Return the [X, Y] coordinate for the center point of the cell that contains the specified text.  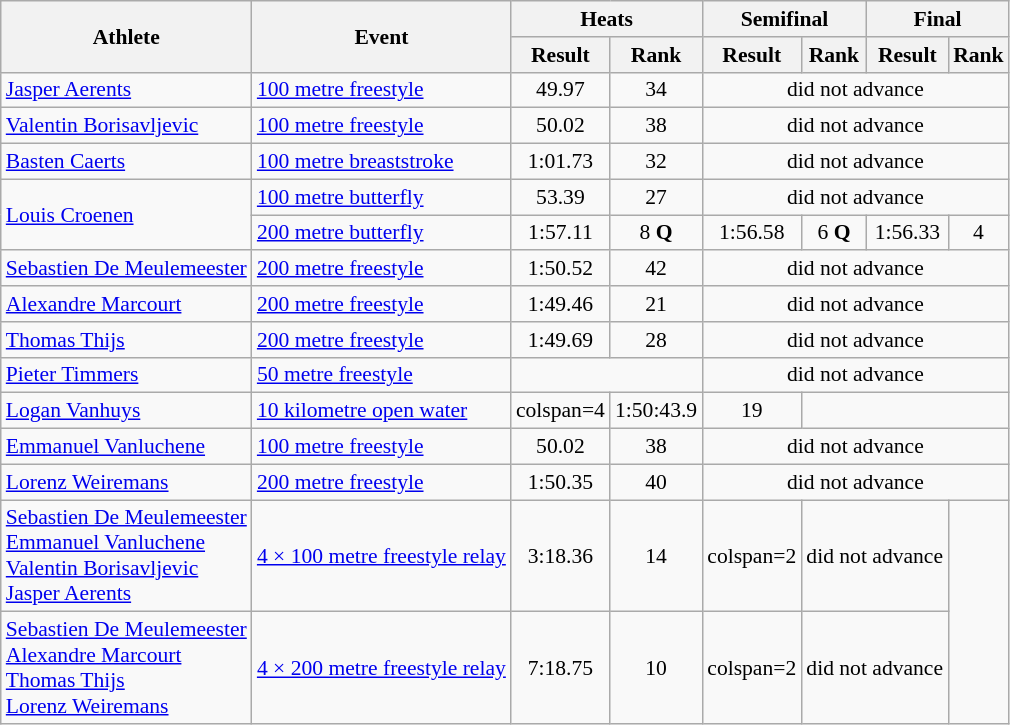
Sebastien De Meulemeester [126, 269]
1:57.11 [560, 233]
Semifinal [784, 19]
Pieter Timmers [126, 375]
1:56.33 [908, 233]
8 Q [656, 233]
21 [656, 304]
Emmanuel Vanluchene [126, 447]
42 [656, 269]
53.39 [560, 197]
Valentin Borisavljevic [126, 126]
Heats [606, 19]
Event [382, 36]
1:50.52 [560, 269]
14 [656, 556]
100 metre breaststroke [382, 162]
Sebastien De MeulemeesterEmmanuel VanlucheneValentin BorisavljevicJasper Aerents [126, 556]
1:50.35 [560, 482]
100 metre butterfly [382, 197]
34 [656, 90]
1:49.46 [560, 304]
Jasper Aerents [126, 90]
Sebastien De MeulemeesterAlexandre MarcourtThomas ThijsLorenz Weiremans [126, 668]
1:50:43.9 [656, 411]
Logan Vanhuys [126, 411]
10 kilometre open water [382, 411]
Final [938, 19]
28 [656, 340]
Alexandre Marcourt [126, 304]
27 [656, 197]
Basten Caerts [126, 162]
1:01.73 [560, 162]
Lorenz Weiremans [126, 482]
4 [978, 233]
7:18.75 [560, 668]
200 metre butterfly [382, 233]
Athlete [126, 36]
3:18.36 [560, 556]
4 × 100 metre freestyle relay [382, 556]
19 [752, 411]
colspan=4 [560, 411]
50 metre freestyle [382, 375]
6 Q [834, 233]
1:49.69 [560, 340]
1:56.58 [752, 233]
40 [656, 482]
Thomas Thijs [126, 340]
10 [656, 668]
4 × 200 metre freestyle relay [382, 668]
32 [656, 162]
49.97 [560, 90]
Louis Croenen [126, 214]
